Return [X, Y] of the center of cell containing provided text 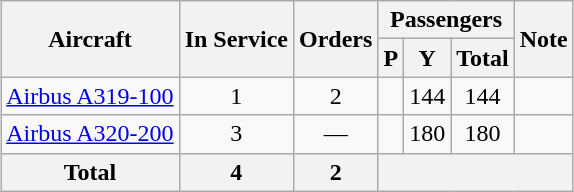
— [336, 134]
P [391, 58]
3 [236, 134]
In Service [236, 39]
Airbus A320-200 [90, 134]
4 [236, 172]
Orders [336, 39]
1 [236, 96]
Passengers [446, 20]
Note [544, 39]
Airbus A319-100 [90, 96]
Aircraft [90, 39]
Y [428, 58]
